For the text-containing cell, return its midpoint in [x, y] coordinate format. 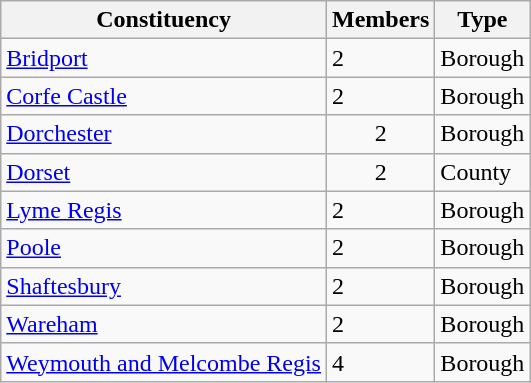
Members [380, 20]
Type [482, 20]
County [482, 172]
Lyme Regis [164, 210]
Dorchester [164, 134]
Constituency [164, 20]
Wareham [164, 324]
Weymouth and Melcombe Regis [164, 362]
Corfe Castle [164, 96]
Poole [164, 248]
Dorset [164, 172]
4 [380, 362]
Shaftesbury [164, 286]
Bridport [164, 58]
